Pinpoint the cell where the given text exists, returning its (x, y) midpoint coordinate. 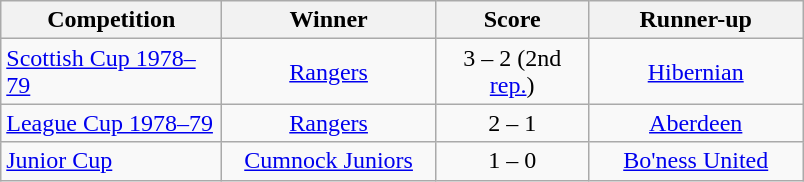
League Cup 1978–79 (112, 123)
Bo'ness United (696, 161)
1 – 0 (512, 161)
Aberdeen (696, 123)
Runner-up (696, 20)
Cumnock Juniors (329, 161)
2 – 1 (512, 123)
Hibernian (696, 72)
Junior Cup (112, 161)
3 – 2 (2nd rep.) (512, 72)
Competition (112, 20)
Score (512, 20)
Winner (329, 20)
Scottish Cup 1978–79 (112, 72)
